From the cell containing the given text, extract its center point as [x, y] coordinate. 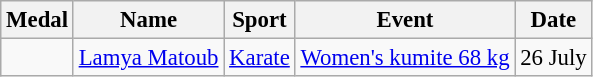
Women's kumite 68 kg [405, 58]
Date [554, 20]
Lamya Matoub [148, 58]
26 July [554, 58]
Medal [38, 20]
Event [405, 20]
Sport [260, 20]
Name [148, 20]
Karate [260, 58]
